Return the (x, y) coordinate for the center point of the cell that contains the specified text.  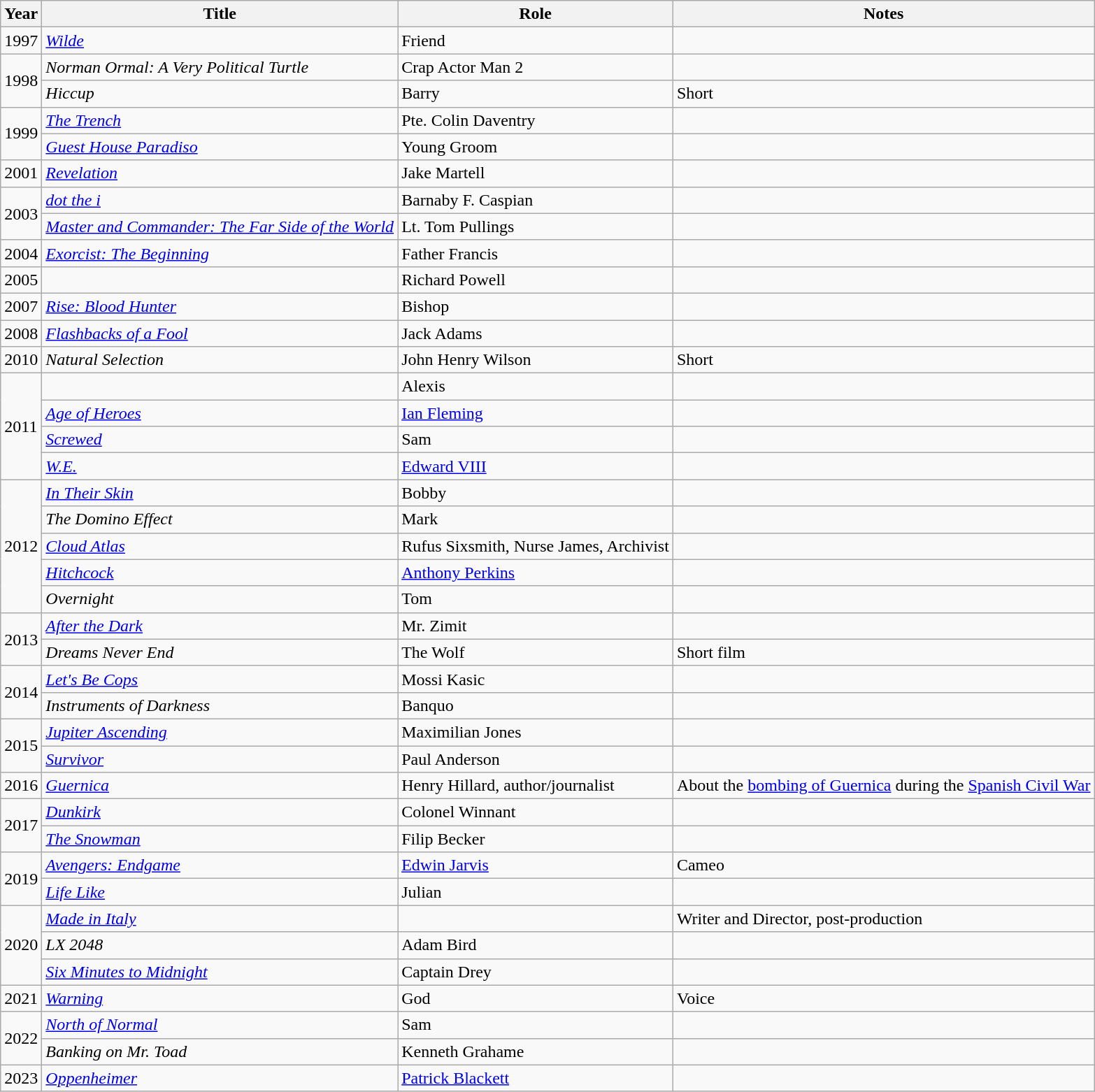
1998 (21, 80)
Paul Anderson (536, 759)
Barry (536, 94)
Rise: Blood Hunter (220, 306)
Warning (220, 998)
Master and Commander: The Far Side of the World (220, 227)
Role (536, 14)
1997 (21, 41)
Lt. Tom Pullings (536, 227)
Father Francis (536, 253)
Hiccup (220, 94)
Bishop (536, 306)
John Henry Wilson (536, 360)
Screwed (220, 440)
Notes (884, 14)
2019 (21, 879)
Colonel Winnant (536, 812)
2020 (21, 945)
North of Normal (220, 1025)
2023 (21, 1078)
Age of Heroes (220, 413)
Kenneth Grahame (536, 1051)
Norman Ormal: A Very Political Turtle (220, 67)
Short film (884, 652)
2001 (21, 173)
2022 (21, 1038)
2010 (21, 360)
2005 (21, 280)
2012 (21, 546)
Avengers: Endgame (220, 865)
The Wolf (536, 652)
Young Groom (536, 147)
Natural Selection (220, 360)
Guest House Paradiso (220, 147)
2013 (21, 639)
Barnaby F. Caspian (536, 200)
Crap Actor Man 2 (536, 67)
Made in Italy (220, 919)
Let's Be Cops (220, 679)
Maximilian Jones (536, 732)
Banquo (536, 705)
Mossi Kasic (536, 679)
Mark (536, 519)
Wilde (220, 41)
Edward VIII (536, 466)
Writer and Director, post-production (884, 919)
2007 (21, 306)
Julian (536, 892)
Pte. Colin Daventry (536, 120)
Banking on Mr. Toad (220, 1051)
Life Like (220, 892)
Edwin Jarvis (536, 865)
Henry Hillard, author/journalist (536, 786)
Six Minutes to Midnight (220, 972)
In Their Skin (220, 493)
LX 2048 (220, 945)
2017 (21, 826)
Captain Drey (536, 972)
The Trench (220, 120)
Title (220, 14)
Flashbacks of a Fool (220, 333)
Jack Adams (536, 333)
Tom (536, 599)
Alexis (536, 387)
Exorcist: The Beginning (220, 253)
2015 (21, 745)
Dunkirk (220, 812)
Voice (884, 998)
Instruments of Darkness (220, 705)
Guernica (220, 786)
Hitchcock (220, 573)
Cloud Atlas (220, 546)
Overnight (220, 599)
God (536, 998)
2003 (21, 213)
Filip Becker (536, 839)
About the bombing of Guernica during the Spanish Civil War (884, 786)
Patrick Blackett (536, 1078)
Jupiter Ascending (220, 732)
Survivor (220, 759)
Mr. Zimit (536, 626)
The Snowman (220, 839)
Friend (536, 41)
Oppenheimer (220, 1078)
Richard Powell (536, 280)
After the Dark (220, 626)
Dreams Never End (220, 652)
Cameo (884, 865)
dot the i (220, 200)
Ian Fleming (536, 413)
2008 (21, 333)
Bobby (536, 493)
Adam Bird (536, 945)
2021 (21, 998)
The Domino Effect (220, 519)
Anthony Perkins (536, 573)
2011 (21, 426)
Rufus Sixsmith, Nurse James, Archivist (536, 546)
2014 (21, 692)
W.E. (220, 466)
2004 (21, 253)
2016 (21, 786)
1999 (21, 134)
Year (21, 14)
Revelation (220, 173)
Jake Martell (536, 173)
